Scan for the cell matching the given text and deliver its [X, Y] coordinate at center. 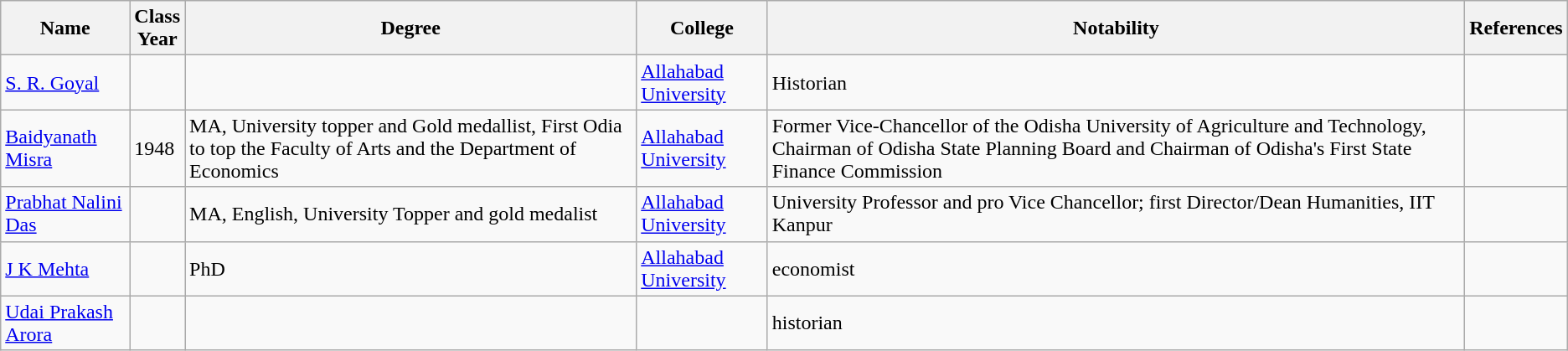
1948 [157, 148]
Udai Prakash Arora [65, 323]
Historian [1116, 82]
Name [65, 28]
Degree [410, 28]
College [702, 28]
historian [1116, 323]
J K Mehta [65, 268]
Notability [1116, 28]
Prabhat Nalini Das [65, 214]
MA, University topper and Gold medallist, First Odia to top the Faculty of Arts and the Department of Economics [410, 148]
University Professor and pro Vice Chancellor; first Director/Dean Humanities, IIT Kanpur [1116, 214]
PhD [410, 268]
Baidyanath Misra [65, 148]
MA, English, University Topper and gold medalist [410, 214]
S. R. Goyal [65, 82]
ClassYear [157, 28]
economist [1116, 268]
References [1516, 28]
